Extract the [x, y] coordinate from the center of the cell holding the provided text.  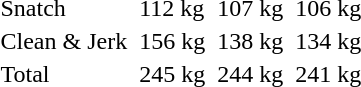
156 kg [172, 41]
138 kg [250, 41]
